Search for the cell housing the specified text and yield its (X, Y) center coordinate. 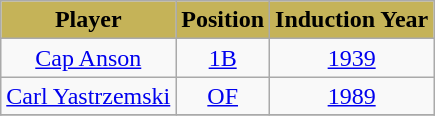
OF (223, 96)
1939 (352, 58)
Induction Year (352, 20)
1B (223, 58)
Cap Anson (88, 58)
Player (88, 20)
Carl Yastrzemski (88, 96)
1989 (352, 96)
Position (223, 20)
